Detect which cell encompasses the target text, then output its [x, y] center coordinate. 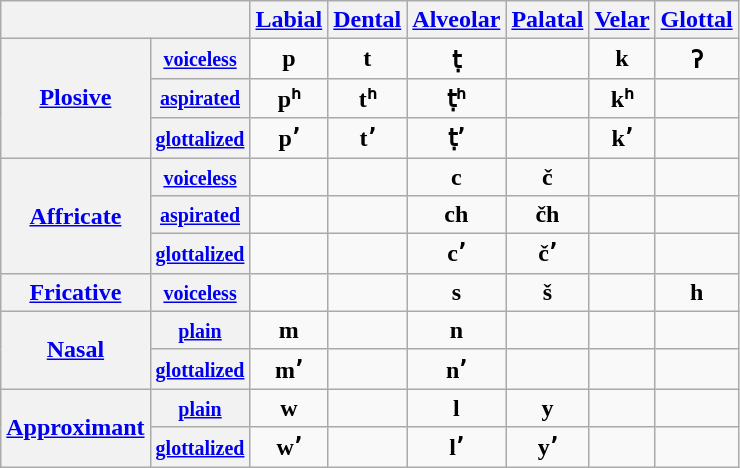
n [456, 330]
w [289, 408]
Alveolar [456, 20]
lʼ [456, 447]
ṭʼ [456, 138]
Velar [622, 20]
wʼ [289, 447]
m [289, 330]
nʼ [456, 369]
ʔ [696, 59]
čh [548, 215]
Glottal [696, 20]
y [548, 408]
p [289, 59]
h [696, 292]
kʼ [622, 138]
pʰ [289, 98]
cʼ [456, 254]
Affricate [76, 216]
ṭ [456, 59]
ṭʰ [456, 98]
Fricative [76, 292]
Palatal [548, 20]
mʼ [289, 369]
Dental [368, 20]
š [548, 292]
pʼ [289, 138]
kʰ [622, 98]
Labial [289, 20]
l [456, 408]
č [548, 177]
tʼ [368, 138]
yʼ [548, 447]
čʼ [548, 254]
ch [456, 215]
k [622, 59]
s [456, 292]
Plosive [76, 98]
t [368, 59]
Nasal [76, 350]
Approximant [76, 428]
c [456, 177]
tʰ [368, 98]
